Determine the (X, Y) coordinate at the center of the cell enclosing the given text.  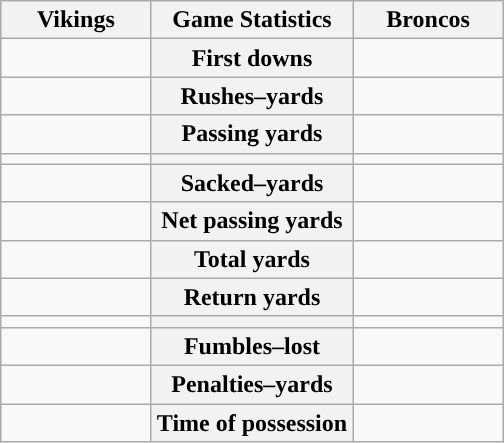
Game Statistics (252, 20)
Sacked–yards (252, 183)
Fumbles–lost (252, 346)
First downs (252, 58)
Rushes–yards (252, 96)
Vikings (76, 20)
Net passing yards (252, 221)
Return yards (252, 297)
Penalties–yards (252, 384)
Time of possession (252, 423)
Passing yards (252, 134)
Broncos (428, 20)
Total yards (252, 259)
